Find where the given text appears and provide that cell's center as (X, Y) coordinate. 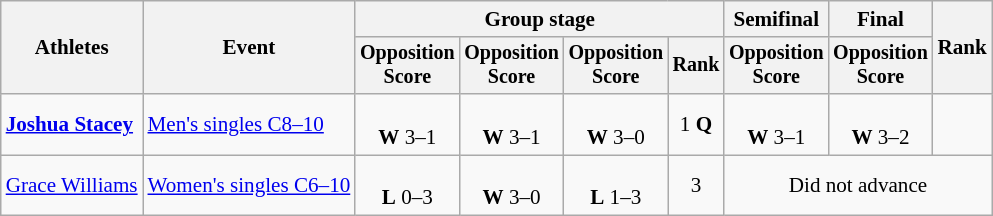
Men's singles C8–10 (250, 124)
L 1–3 (616, 186)
Joshua Stacey (72, 124)
W 3–2 (880, 124)
3 (696, 186)
Women's singles C6–10 (250, 186)
Athletes (72, 48)
Semifinal (776, 18)
1 Q (696, 124)
L 0–3 (407, 186)
Group stage (540, 18)
Event (250, 48)
Final (880, 18)
Grace Williams (72, 186)
Did not advance (858, 186)
